Return [x, y] of the center of cell containing provided text 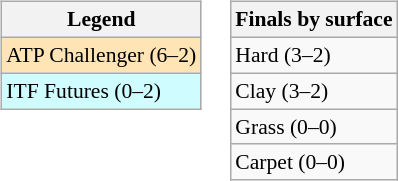
Carpet (0–0) [314, 162]
ITF Futures (0–2) [101, 91]
Grass (0–0) [314, 127]
Clay (3–2) [314, 91]
ATP Challenger (6–2) [101, 55]
Hard (3–2) [314, 55]
Legend [101, 20]
Finals by surface [314, 20]
